For the text-containing cell, return its midpoint in [X, Y] coordinate format. 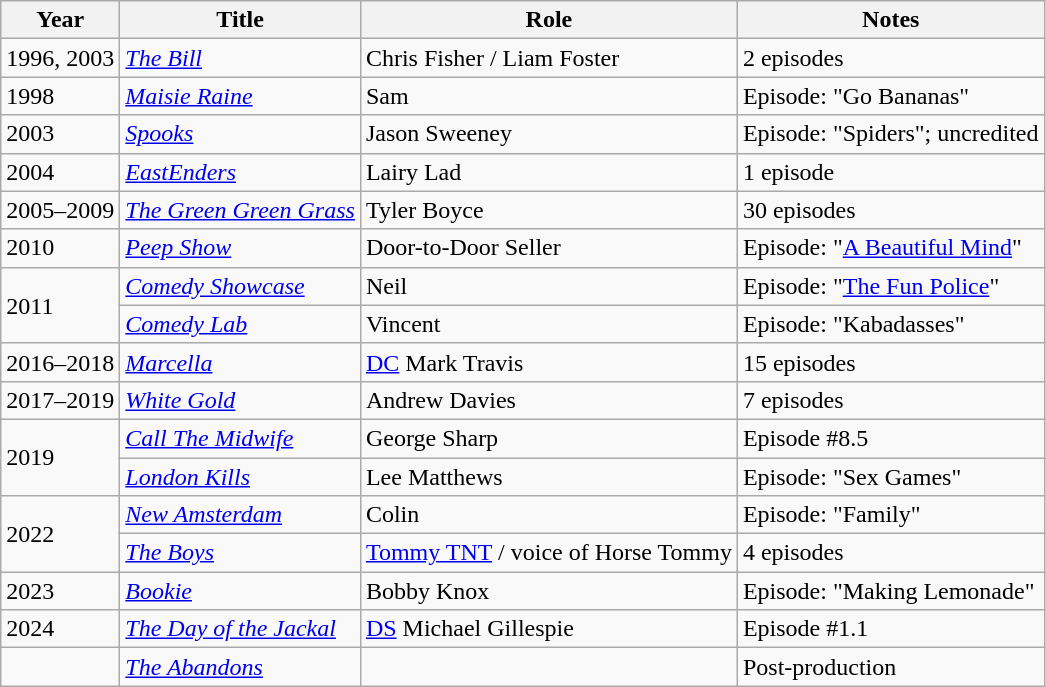
1998 [60, 96]
Lairy Lad [548, 172]
30 episodes [890, 210]
2004 [60, 172]
2024 [60, 629]
Episode: "Kabadasses" [890, 324]
7 episodes [890, 400]
Episode #8.5 [890, 438]
Chris Fisher / Liam Foster [548, 58]
Spooks [240, 134]
1 episode [890, 172]
DC Mark Travis [548, 362]
Episode: "A Beautiful Mind" [890, 248]
The Green Green Grass [240, 210]
Andrew Davies [548, 400]
2019 [60, 457]
Maisie Raine [240, 96]
The Bill [240, 58]
1996, 2003 [60, 58]
Comedy Lab [240, 324]
Tommy TNT / voice of Horse Tommy [548, 553]
White Gold [240, 400]
Jason Sweeney [548, 134]
Colin [548, 515]
Title [240, 20]
2005–2009 [60, 210]
The Abandons [240, 667]
Post-production [890, 667]
Comedy Showcase [240, 286]
Neil [548, 286]
DS Michael Gillespie [548, 629]
Marcella [240, 362]
Episode: "Spiders"; uncredited [890, 134]
Episode: "The Fun Police" [890, 286]
Bookie [240, 591]
Episode #1.1 [890, 629]
Sam [548, 96]
2023 [60, 591]
2011 [60, 305]
Episode: "Sex Games" [890, 477]
2016–2018 [60, 362]
Role [548, 20]
George Sharp [548, 438]
Tyler Boyce [548, 210]
Door-to-Door Seller [548, 248]
4 episodes [890, 553]
2 episodes [890, 58]
The Day of the Jackal [240, 629]
New Amsterdam [240, 515]
Episode: "Go Bananas" [890, 96]
The Boys [240, 553]
2017–2019 [60, 400]
2010 [60, 248]
London Kills [240, 477]
2003 [60, 134]
Notes [890, 20]
Vincent [548, 324]
Call The Midwife [240, 438]
Lee Matthews [548, 477]
Episode: "Family" [890, 515]
15 episodes [890, 362]
Peep Show [240, 248]
2022 [60, 534]
Year [60, 20]
Bobby Knox [548, 591]
EastEnders [240, 172]
Episode: "Making Lemonade" [890, 591]
